Extract the [X, Y] coordinate from the center of the cell holding the provided text.  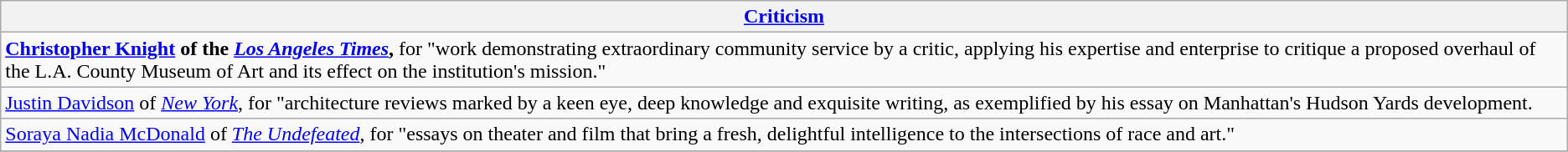
Criticism [784, 17]
